Find where the given text appears and provide that cell's center as [x, y] coordinate. 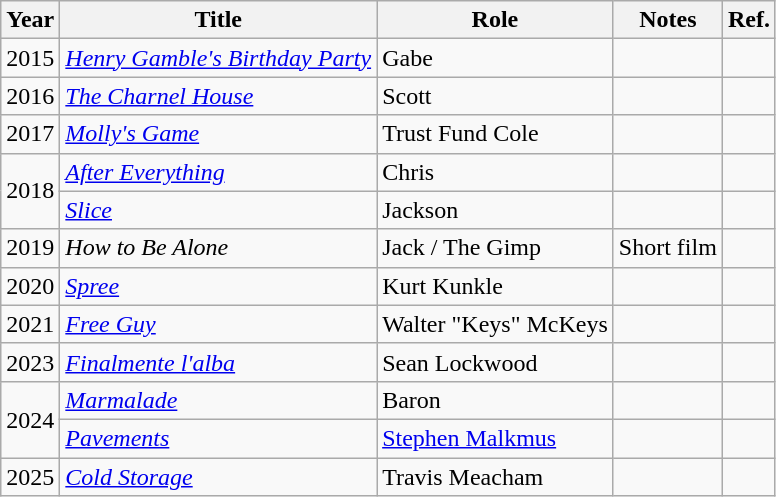
Ref. [748, 20]
The Charnel House [218, 96]
Finalmente l'alba [218, 362]
Pavements [218, 438]
2025 [30, 477]
Short film [668, 248]
2020 [30, 286]
Free Guy [218, 324]
Jackson [496, 210]
Title [218, 20]
Chris [496, 172]
Henry Gamble's Birthday Party [218, 58]
2023 [30, 362]
Gabe [496, 58]
2015 [30, 58]
Role [496, 20]
Notes [668, 20]
Molly's Game [218, 134]
Kurt Kunkle [496, 286]
2018 [30, 191]
2019 [30, 248]
Travis Meacham [496, 477]
2016 [30, 96]
Cold Storage [218, 477]
Year [30, 20]
Stephen Malkmus [496, 438]
2021 [30, 324]
Sean Lockwood [496, 362]
Spree [218, 286]
Walter "Keys" McKeys [496, 324]
2017 [30, 134]
Trust Fund Cole [496, 134]
How to Be Alone [218, 248]
Marmalade [218, 400]
Baron [496, 400]
After Everything [218, 172]
2024 [30, 419]
Scott [496, 96]
Slice [218, 210]
Jack / The Gimp [496, 248]
